Output the [x, y] coordinate of the center of the cell containing the given text.  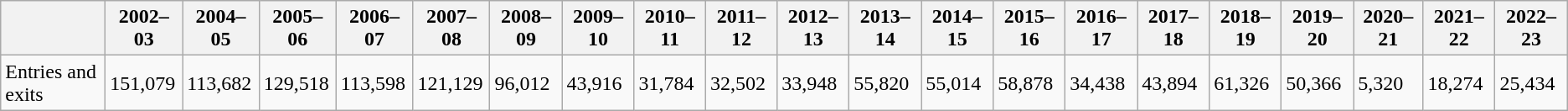
61,326 [1246, 82]
18,274 [1459, 82]
2016–17 [1101, 29]
2020–21 [1389, 29]
2010–11 [670, 29]
2019–20 [1318, 29]
113,598 [374, 82]
2004–05 [221, 29]
2017–18 [1173, 29]
43,916 [598, 82]
2009–10 [598, 29]
2006–07 [374, 29]
151,079 [144, 82]
2011–12 [740, 29]
121,129 [451, 82]
25,434 [1531, 82]
34,438 [1101, 82]
2015–16 [1029, 29]
58,878 [1029, 82]
129,518 [297, 82]
31,784 [670, 82]
55,014 [957, 82]
113,682 [221, 82]
2021–22 [1459, 29]
96,012 [526, 82]
2005–06 [297, 29]
2013–14 [885, 29]
32,502 [740, 82]
2014–15 [957, 29]
5,320 [1389, 82]
43,894 [1173, 82]
2018–19 [1246, 29]
55,820 [885, 82]
2002–03 [144, 29]
2007–08 [451, 29]
2012–13 [813, 29]
2008–09 [526, 29]
2022–23 [1531, 29]
Entries and exits [54, 82]
50,366 [1318, 82]
33,948 [813, 82]
